Search for the cell housing the specified text and yield its [x, y] center coordinate. 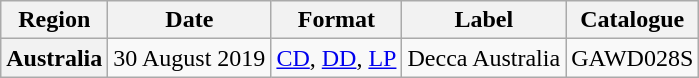
30 August 2019 [190, 58]
Date [190, 20]
Catalogue [632, 20]
CD, DD, LP [336, 58]
Format [336, 20]
Australia [54, 58]
GAWD028S [632, 58]
Label [484, 20]
Region [54, 20]
Decca Australia [484, 58]
